Search for the cell housing the specified text and yield its [x, y] center coordinate. 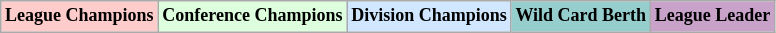
League Leader [712, 16]
Conference Champions [252, 16]
Wild Card Berth [580, 16]
League Champions [80, 16]
Division Champions [429, 16]
